Scan for the cell matching the given text and deliver its [x, y] coordinate at center. 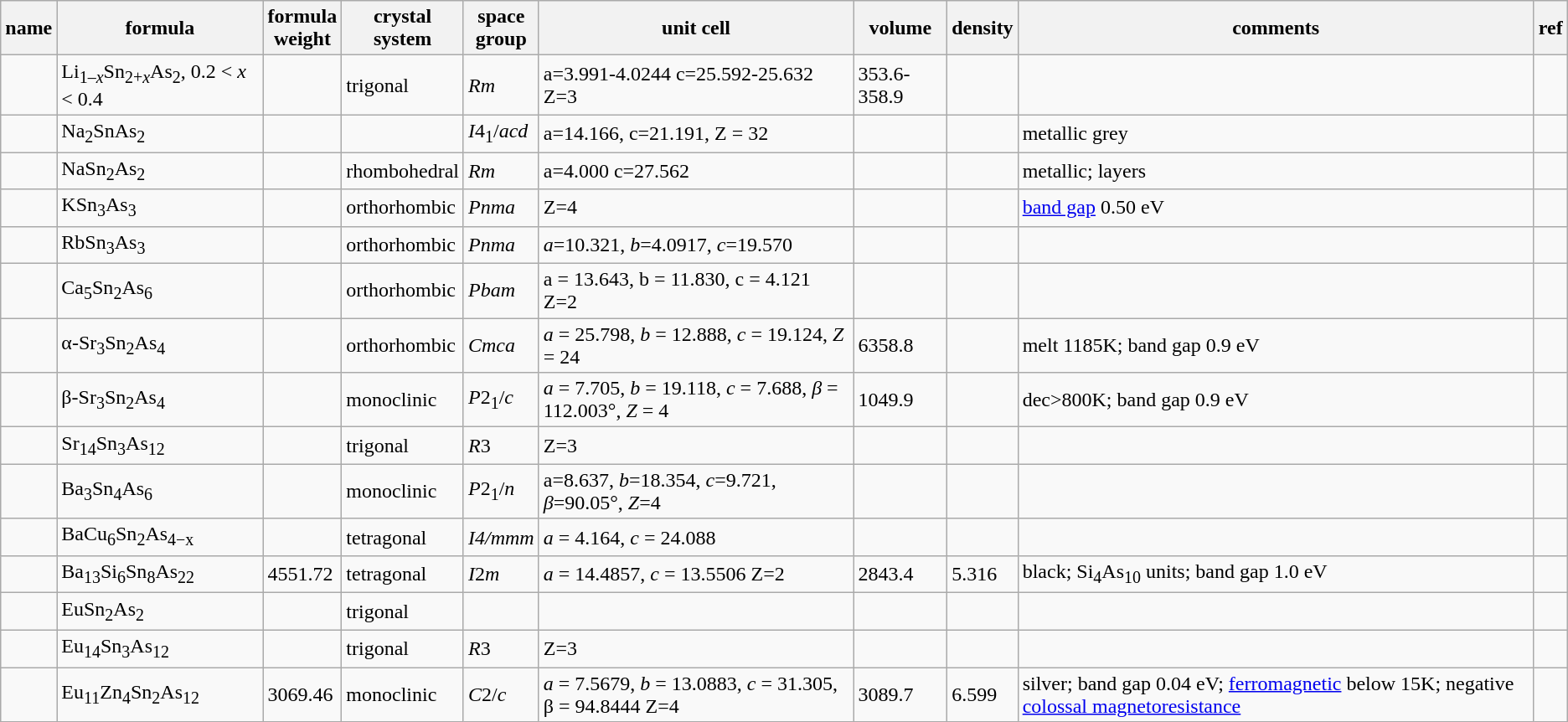
P21/c [501, 400]
C2/c [501, 694]
353.6-358.9 [900, 85]
metallic grey [1276, 133]
Sr14Sn3As12 [160, 446]
name [28, 28]
a=8.637, b=18.354, c=9.721, β=90.05°, Z=4 [696, 491]
a = 7.705, b = 19.118, c = 7.688, β = 112.003°, Z = 4 [696, 400]
formulaweight [302, 28]
band gap 0.50 eV [1276, 208]
1049.9 [900, 400]
density [983, 28]
EuSn2As2 [160, 611]
unit cell [696, 28]
3089.7 [900, 694]
crystalsystem [403, 28]
melt 1185K; band gap 0.9 eV [1276, 345]
I4/mmm [501, 537]
comments [1276, 28]
metallic; layers [1276, 171]
I2m [501, 574]
a = 25.798, b = 12.888, c = 19.124, Z = 24 [696, 345]
α-Sr3Sn2As4 [160, 345]
Pbam [501, 291]
Eu14Sn3As12 [160, 648]
Ba13Si6Sn8As22 [160, 574]
BaCu6Sn2As4−x [160, 537]
silver; band gap 0.04 eV; ferromagnetic below 15K; negative colossal magnetoresistance [1276, 694]
Eu11Zn4Sn2As12 [160, 694]
Li1–xSn2+xAs2, 0.2 < x < 0.4 [160, 85]
a = 13.643, b = 11.830, c = 4.121 Z=2 [696, 291]
I41/acd [501, 133]
dec>800K; band gap 0.9 eV [1276, 400]
a=14.166, c=21.191, Z = 32 [696, 133]
KSn3As3 [160, 208]
a = 7.5679, b = 13.0883, c = 31.305, β = 94.8444 Z=4 [696, 694]
5.316 [983, 574]
Ba3Sn4As6 [160, 491]
2843.4 [900, 574]
rhombohedral [403, 171]
P21/n [501, 491]
Ca5Sn2As6 [160, 291]
NaSn2As2 [160, 171]
a=4.000 c=27.562 [696, 171]
3069.46 [302, 694]
Na2SnAs2 [160, 133]
a = 4.164, c = 24.088 [696, 537]
Z=4 [696, 208]
a=10.321, b=4.0917, c=19.570 [696, 245]
6.599 [983, 694]
a=3.991-4.0244 c=25.592-25.632 Z=3 [696, 85]
6358.8 [900, 345]
formula [160, 28]
ref [1550, 28]
RbSn3As3 [160, 245]
β-Sr3Sn2As4 [160, 400]
a = 14.4857, c = 13.5506 Z=2 [696, 574]
black; Si4As10 units; band gap 1.0 eV [1276, 574]
volume [900, 28]
4551.72 [302, 574]
Cmca [501, 345]
spacegroup [501, 28]
